From the cell containing the given text, extract its center point as (x, y) coordinate. 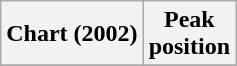
Peakposition (189, 34)
Chart (2002) (72, 34)
